Detect which cell encompasses the target text, then output its [x, y] center coordinate. 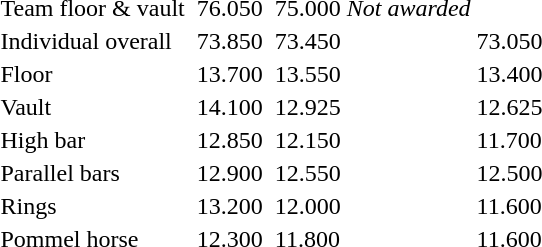
12.000 [308, 206]
12.900 [230, 173]
14.100 [230, 107]
12.850 [230, 140]
12.925 [308, 107]
12.550 [308, 173]
73.450 [308, 41]
13.200 [230, 206]
13.550 [308, 74]
12.150 [308, 140]
73.850 [230, 41]
13.700 [230, 74]
